Pinpoint the cell where the given text exists, returning its (x, y) midpoint coordinate. 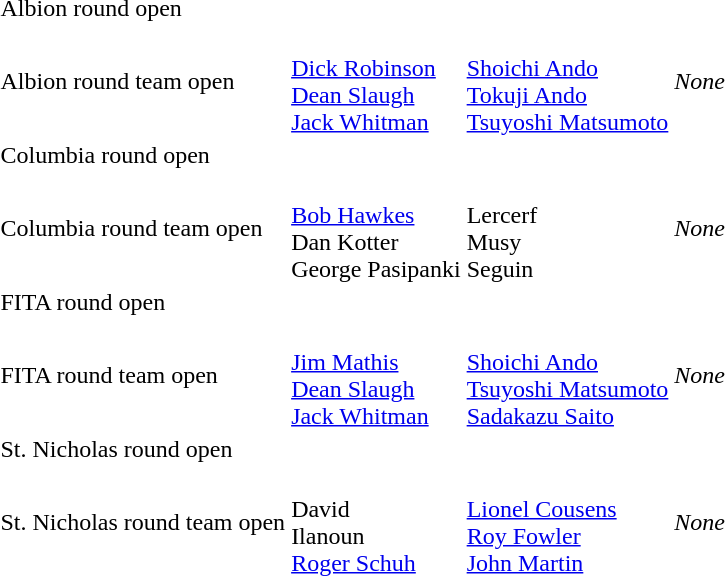
Shoichi Ando Tokuji Ando Tsuyoshi Matsumoto (568, 82)
Lercerf Musy Seguin (568, 228)
Bob Hawkes Dan Kotter George Pasipanki (376, 228)
Dick Robinson Dean Slaugh Jack Whitman (376, 82)
Jim Mathis Dean Slaugh Jack Whitman (376, 376)
Shoichi Ando Tsuyoshi Matsumoto Sadakazu Saito (568, 376)
